Locate the cell with the specified text and output its (X, Y) center coordinate. 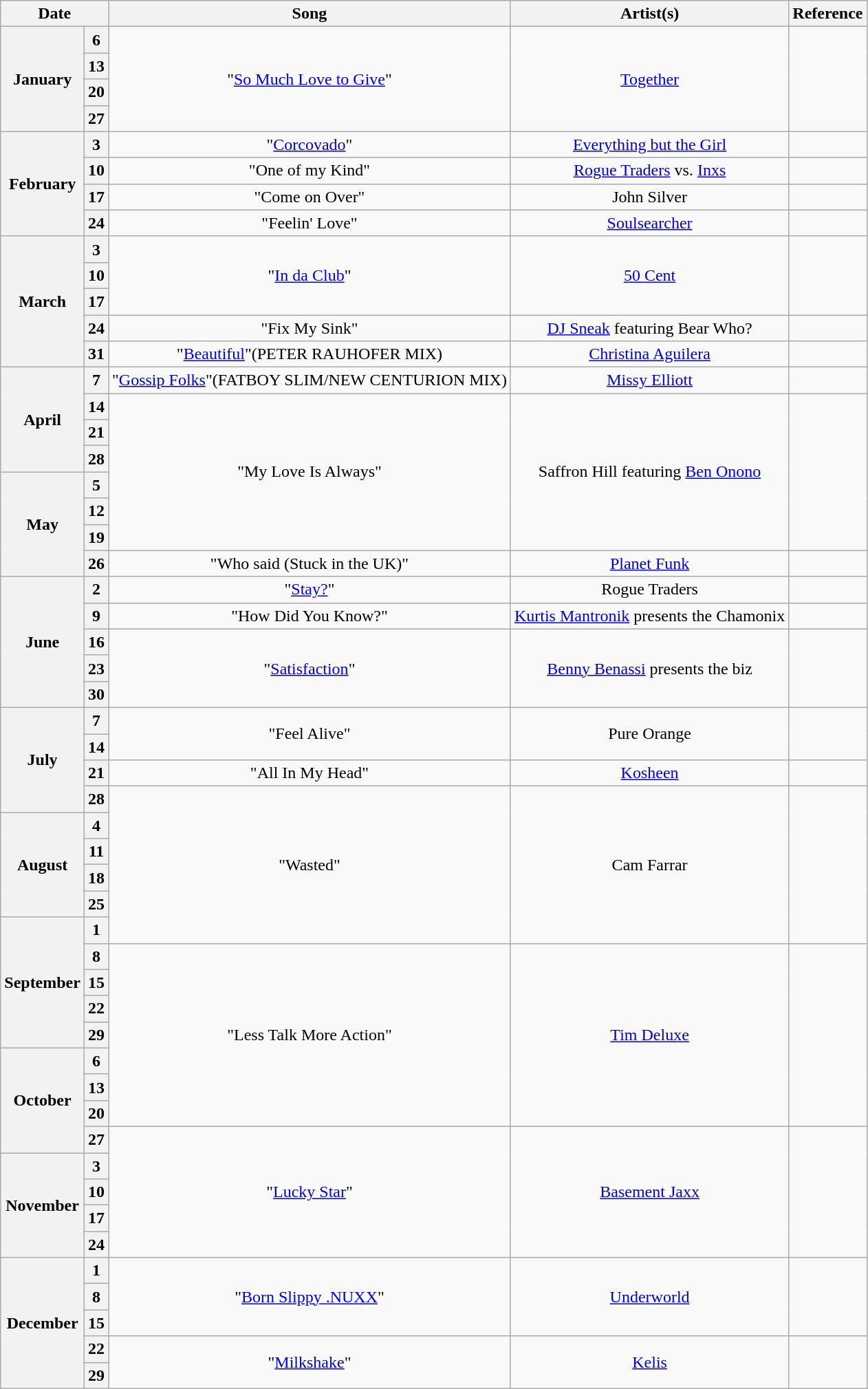
Christina Aguilera (649, 354)
September (43, 982)
Soulsearcher (649, 223)
Everything but the Girl (649, 144)
"So Much Love to Give" (310, 79)
Artist(s) (649, 14)
July (43, 760)
11 (96, 852)
Date (55, 14)
Planet Funk (649, 563)
January (43, 79)
June (43, 642)
4 (96, 826)
Kosheen (649, 773)
February (43, 184)
5 (96, 485)
May (43, 524)
November (43, 1205)
"Feelin' Love" (310, 223)
Saffron Hill featuring Ben Onono (649, 472)
Rogue Traders (649, 590)
23 (96, 668)
August (43, 865)
Reference (828, 14)
Rogue Traders vs. Inxs (649, 171)
Together (649, 79)
October (43, 1100)
"Born Slippy .NUXX" (310, 1297)
"Stay?" (310, 590)
Missy Elliott (649, 380)
"Come on Over" (310, 197)
DJ Sneak featuring Bear Who? (649, 328)
12 (96, 511)
"Feel Alive" (310, 733)
"Wasted" (310, 865)
"In da Club" (310, 275)
December (43, 1323)
Underworld (649, 1297)
Basement Jaxx (649, 1192)
Cam Farrar (649, 865)
March (43, 301)
"Satisfaction" (310, 668)
"All In My Head" (310, 773)
Tim Deluxe (649, 1035)
"Beautiful"(PETER RAUHOFER MIX) (310, 354)
18 (96, 878)
"One of my Kind" (310, 171)
19 (96, 537)
Song (310, 14)
April (43, 420)
Benny Benassi presents the biz (649, 668)
"How Did You Know?" (310, 616)
"Milkshake" (310, 1362)
2 (96, 590)
"Lucky Star" (310, 1192)
Pure Orange (649, 733)
Kelis (649, 1362)
Kurtis Mantronik presents the Chamonix (649, 616)
25 (96, 904)
"Less Talk More Action" (310, 1035)
50 Cent (649, 275)
"Gossip Folks"(FATBOY SLIM/NEW CENTURION MIX) (310, 380)
16 (96, 642)
"Fix My Sink" (310, 328)
John Silver (649, 197)
31 (96, 354)
"Corcovado" (310, 144)
"Who said (Stuck in the UK)" (310, 563)
9 (96, 616)
30 (96, 694)
"My Love Is Always" (310, 472)
26 (96, 563)
